Determine the [X, Y] coordinate at the center of the cell enclosing the given text.  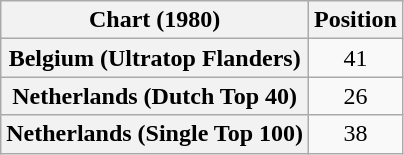
Chart (1980) [155, 20]
Belgium (Ultratop Flanders) [155, 58]
Netherlands (Dutch Top 40) [155, 96]
Position [356, 20]
38 [356, 134]
Netherlands (Single Top 100) [155, 134]
41 [356, 58]
26 [356, 96]
